Return (x, y) of the center of cell containing provided text 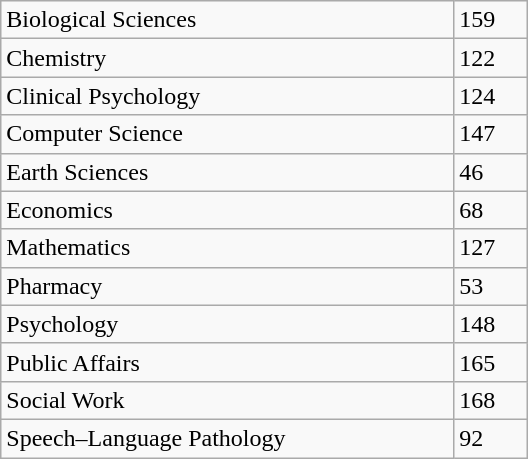
Public Affairs (228, 362)
168 (490, 400)
Pharmacy (228, 286)
Speech–Language Pathology (228, 438)
Clinical Psychology (228, 96)
53 (490, 286)
159 (490, 20)
124 (490, 96)
Biological Sciences (228, 20)
Psychology (228, 324)
Earth Sciences (228, 172)
Economics (228, 210)
165 (490, 362)
68 (490, 210)
Mathematics (228, 248)
Social Work (228, 400)
Chemistry (228, 58)
92 (490, 438)
Computer Science (228, 134)
122 (490, 58)
148 (490, 324)
127 (490, 248)
147 (490, 134)
46 (490, 172)
